Scan for the cell matching the given text and deliver its [X, Y] coordinate at center. 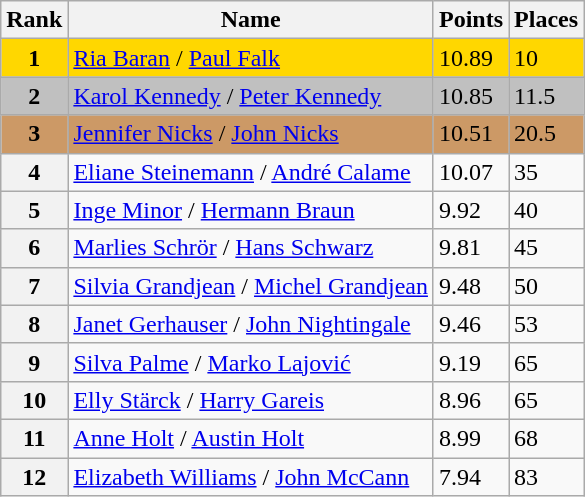
9.19 [470, 362]
1 [34, 58]
6 [34, 248]
Silvia Grandjean / Michel Grandjean [251, 286]
5 [34, 210]
9.46 [470, 324]
Silva Palme / Marko Lajović [251, 362]
Ria Baran / Paul Falk [251, 58]
Rank [34, 20]
4 [34, 172]
9 [34, 362]
40 [546, 210]
Janet Gerhauser / John Nightingale [251, 324]
8.99 [470, 438]
68 [546, 438]
Places [546, 20]
10.89 [470, 58]
3 [34, 134]
35 [546, 172]
Inge Minor / Hermann Braun [251, 210]
11 [34, 438]
10.51 [470, 134]
11.5 [546, 96]
Eliane Steinemann / André Calame [251, 172]
8.96 [470, 400]
83 [546, 477]
45 [546, 248]
Marlies Schrör / Hans Schwarz [251, 248]
50 [546, 286]
Jennifer Nicks / John Nicks [251, 134]
7.94 [470, 477]
10.07 [470, 172]
12 [34, 477]
Karol Kennedy / Peter Kennedy [251, 96]
9.92 [470, 210]
8 [34, 324]
2 [34, 96]
53 [546, 324]
20.5 [546, 134]
7 [34, 286]
Anne Holt / Austin Holt [251, 438]
10.85 [470, 96]
Name [251, 20]
Elizabeth Williams / John McCann [251, 477]
Elly Stärck / Harry Gareis [251, 400]
9.48 [470, 286]
Points [470, 20]
9.81 [470, 248]
